Detect which cell encompasses the target text, then output its (x, y) center coordinate. 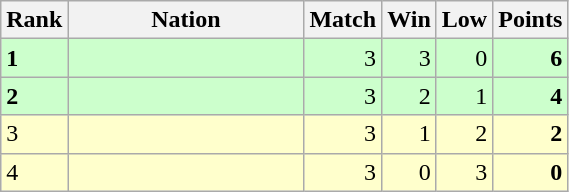
Low (464, 20)
6 (530, 58)
Match (343, 20)
Points (530, 20)
Win (410, 20)
Nation (186, 20)
Rank (34, 20)
